From the cell containing the given text, extract its center point as [X, Y] coordinate. 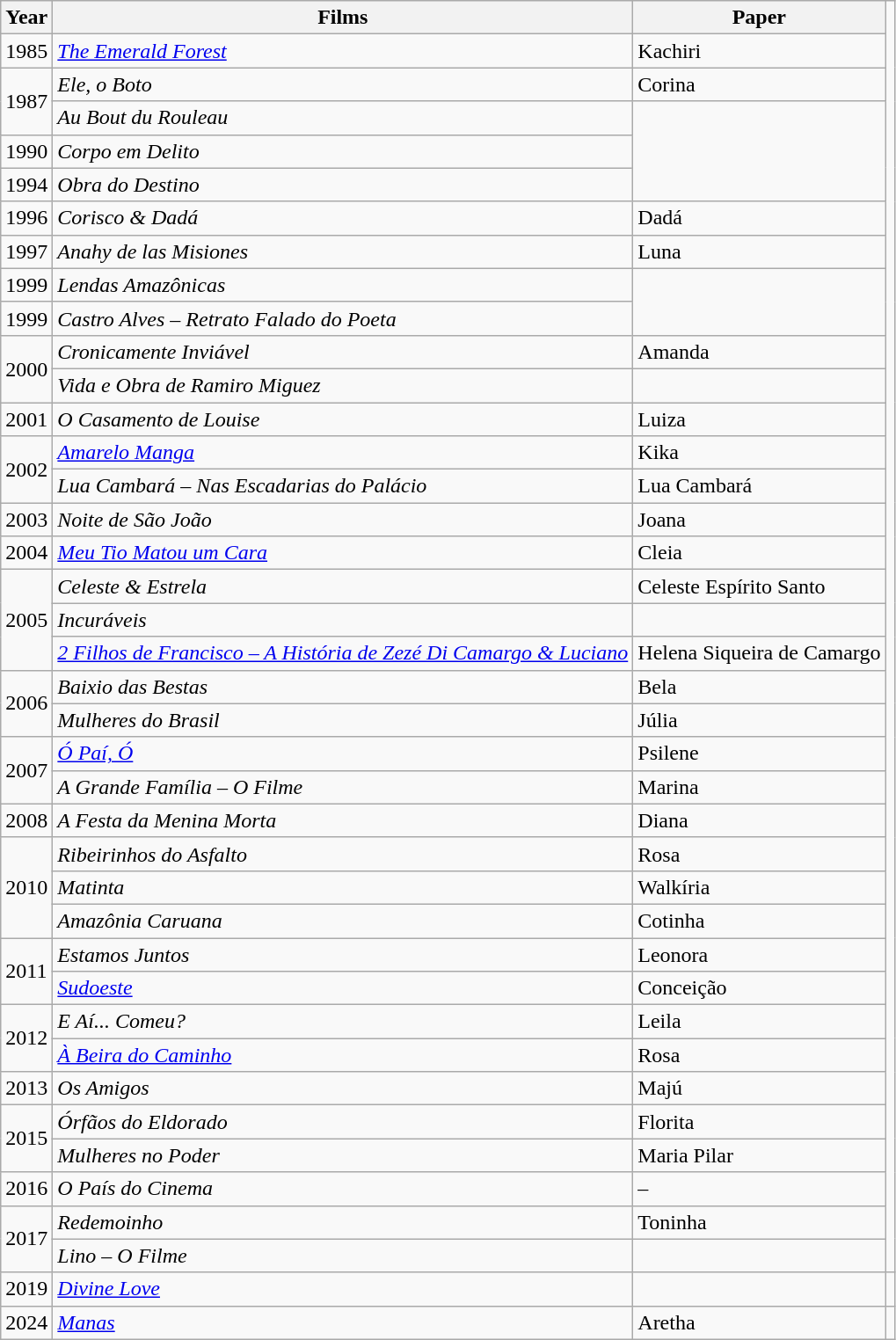
Helena Siqueira de Camargo [760, 653]
Conceição [760, 988]
Amarelo Manga [343, 453]
2000 [26, 368]
2011 [26, 971]
Redemoinho [343, 1222]
2003 [26, 520]
Anahy de las Misiones [343, 251]
1997 [26, 251]
1987 [26, 101]
Maria Pilar [760, 1155]
Os Amigos [343, 1089]
Incuráveis [343, 620]
Kika [760, 453]
– [760, 1189]
Luiza [760, 419]
Ele, o Boto [343, 84]
2006 [26, 703]
Ribeirinhos do Asfalto [343, 854]
Estamos Juntos [343, 954]
Florita [760, 1122]
2024 [26, 1322]
2004 [26, 553]
1990 [26, 151]
Cronicamente Inviável [343, 352]
Leonora [760, 954]
Au Bout du Rouleau [343, 118]
Manas [343, 1322]
1985 [26, 51]
Celeste Espírito Santo [760, 586]
Lendas Amazônicas [343, 285]
Cotinha [760, 921]
A Grande Família – O Filme [343, 787]
Ó Paí, Ó [343, 754]
Amazônia Caruana [343, 921]
Matinta [343, 887]
Corina [760, 84]
2015 [26, 1139]
Luna [760, 251]
2008 [26, 820]
Cleia [760, 553]
Corisco & Dadá [343, 218]
Toninha [760, 1222]
A Festa da Menina Morta [343, 820]
Júlia [760, 720]
Films [343, 18]
2010 [26, 887]
Bela [760, 687]
2013 [26, 1089]
Lino – O Filme [343, 1256]
Leila [760, 1022]
Noite de São João [343, 520]
Dadá [760, 218]
Diana [760, 820]
1996 [26, 218]
2007 [26, 770]
Psilene [760, 754]
Lua Cambará [760, 486]
Obra do Destino [343, 185]
Mulheres do Brasil [343, 720]
The Emerald Forest [343, 51]
Amanda [760, 352]
2012 [26, 1038]
Celeste & Estrela [343, 586]
Divine Love [343, 1289]
O Casamento de Louise [343, 419]
Mulheres no Poder [343, 1155]
Joana [760, 520]
2005 [26, 620]
O País do Cinema [343, 1189]
Corpo em Delito [343, 151]
2 Filhos de Francisco – A História de Zezé Di Camargo & Luciano [343, 653]
2002 [26, 470]
Meu Tio Matou um Cara [343, 553]
À Beira do Caminho [343, 1055]
Majú [760, 1089]
Aretha [760, 1322]
2016 [26, 1189]
Lua Cambará – Nas Escadarias do Palácio [343, 486]
2017 [26, 1239]
Castro Alves – Retrato Falado do Poeta [343, 318]
Walkíria [760, 887]
E Aí... Comeu? [343, 1022]
1994 [26, 185]
Vida e Obra de Ramiro Miguez [343, 385]
Marina [760, 787]
2001 [26, 419]
Baixio das Bestas [343, 687]
Year [26, 18]
Kachiri [760, 51]
2019 [26, 1289]
Órfãos do Eldorado [343, 1122]
Paper [760, 18]
Sudoeste [343, 988]
